Find where the given text appears and provide that cell's center as [x, y] coordinate. 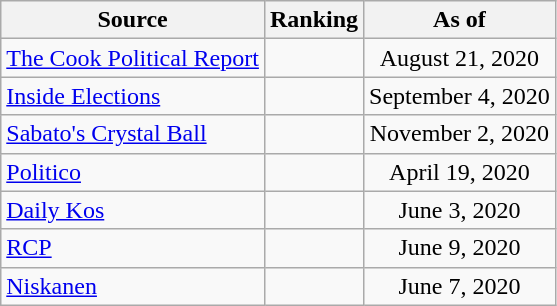
Daily Kos [133, 210]
September 4, 2020 [460, 96]
The Cook Political Report [133, 58]
Sabato's Crystal Ball [133, 134]
June 9, 2020 [460, 248]
November 2, 2020 [460, 134]
Politico [133, 172]
Source [133, 20]
As of [460, 20]
April 19, 2020 [460, 172]
Niskanen [133, 286]
August 21, 2020 [460, 58]
Ranking [314, 20]
June 7, 2020 [460, 286]
RCP [133, 248]
June 3, 2020 [460, 210]
Inside Elections [133, 96]
